Locate the cell with the specified text and output its (x, y) center coordinate. 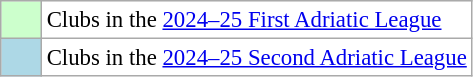
Clubs in the 2024–25 Second Adriatic League (256, 58)
Clubs in the 2024–25 First Adriatic League (256, 20)
